Determine the [x, y] coordinate at the center of the cell enclosing the given text.  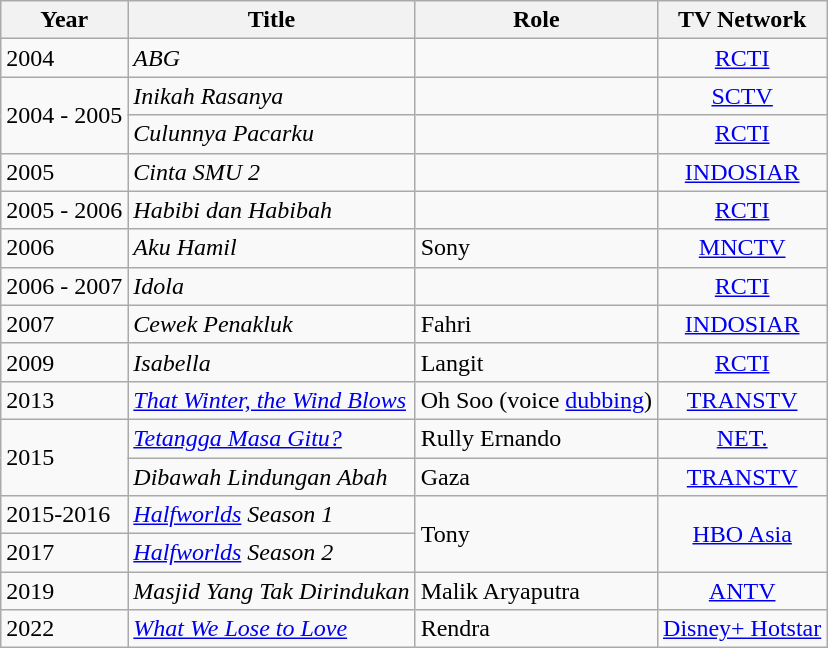
2009 [64, 362]
MNCTV [742, 248]
Fahri [536, 324]
Habibi dan Habibah [272, 210]
Rendra [536, 629]
Oh Soo (voice dubbing) [536, 400]
Halfworlds Season 2 [272, 553]
2004 - 2005 [64, 115]
Culunnya Pacarku [272, 134]
Title [272, 20]
Cinta SMU 2 [272, 172]
2015 [64, 457]
ABG [272, 58]
ANTV [742, 591]
Disney+ Hotstar [742, 629]
Role [536, 20]
Tetangga Masa Gitu? [272, 438]
2005 - 2006 [64, 210]
Inikah Rasanya [272, 96]
2015-2016 [64, 515]
Masjid Yang Tak Dirindukan [272, 591]
Cewek Penakluk [272, 324]
Aku Hamil [272, 248]
2006 - 2007 [64, 286]
Gaza [536, 477]
Halfworlds Season 1 [272, 515]
2005 [64, 172]
2019 [64, 591]
Rully Ernando [536, 438]
HBO Asia [742, 534]
Tony [536, 534]
2004 [64, 58]
TV Network [742, 20]
That Winter, the Wind Blows [272, 400]
NET. [742, 438]
Langit [536, 362]
Dibawah Lindungan Abah [272, 477]
2022 [64, 629]
Idola [272, 286]
SCTV [742, 96]
2007 [64, 324]
2017 [64, 553]
Isabella [272, 362]
Year [64, 20]
Malik Aryaputra [536, 591]
2013 [64, 400]
2006 [64, 248]
What We Lose to Love [272, 629]
Sony [536, 248]
